Search for the cell housing the specified text and yield its (x, y) center coordinate. 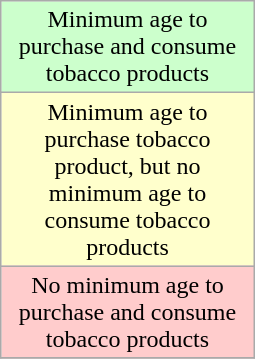
No minimum age to purchase and consume tobacco products (128, 312)
Minimum age to purchase and consume tobacco products (128, 47)
Minimum age to purchase tobacco product, but no minimum age to consume tobacco products (128, 180)
